Provide the (X, Y) coordinate of the cell's center where the given text is located.  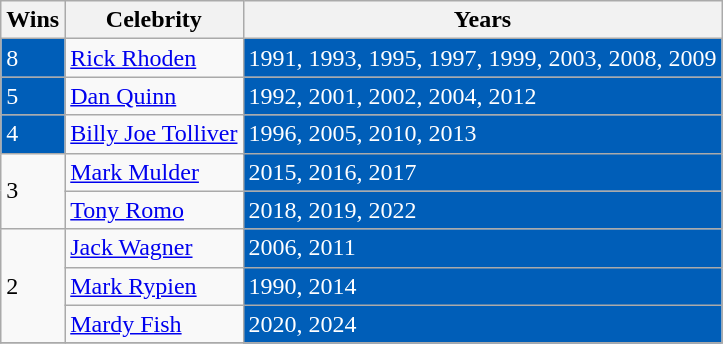
Billy Joe Tolliver (154, 134)
4 (33, 134)
2015, 2016, 2017 (482, 172)
Mark Mulder (154, 172)
Jack Wagner (154, 248)
Years (482, 20)
8 (33, 58)
Celebrity (154, 20)
2018, 2019, 2022 (482, 210)
Rick Rhoden (154, 58)
1996, 2005, 2010, 2013 (482, 134)
5 (33, 96)
Mark Rypien (154, 286)
1992, 2001, 2002, 2004, 2012 (482, 96)
2020, 2024 (482, 324)
Dan Quinn (154, 96)
1991, 1993, 1995, 1997, 1999, 2003, 2008, 2009 (482, 58)
Mardy Fish (154, 324)
Wins (33, 20)
3 (33, 191)
2 (33, 286)
1990, 2014 (482, 286)
Tony Romo (154, 210)
2006, 2011 (482, 248)
